Return [x, y] of the center of cell containing provided text 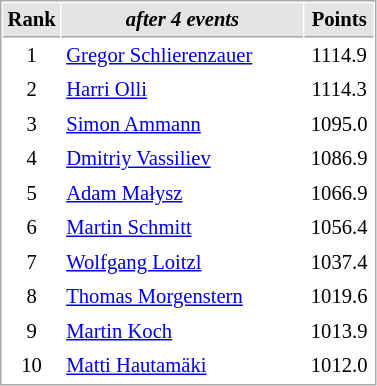
1012.0 [340, 366]
9 [32, 332]
1114.3 [340, 90]
Dmitriy Vassiliev [183, 158]
after 4 events [183, 20]
Rank [32, 20]
Points [340, 20]
Gregor Schlierenzauer [183, 56]
Harri Olli [183, 90]
8 [32, 296]
1095.0 [340, 124]
1056.4 [340, 228]
Wolfgang Loitzl [183, 262]
7 [32, 262]
1114.9 [340, 56]
Adam Małysz [183, 194]
Simon Ammann [183, 124]
2 [32, 90]
4 [32, 158]
1037.4 [340, 262]
10 [32, 366]
1013.9 [340, 332]
1066.9 [340, 194]
Martin Schmitt [183, 228]
5 [32, 194]
1086.9 [340, 158]
6 [32, 228]
3 [32, 124]
Thomas Morgenstern [183, 296]
Martin Koch [183, 332]
1 [32, 56]
1019.6 [340, 296]
Matti Hautamäki [183, 366]
